Search for the cell housing the specified text and yield its (X, Y) center coordinate. 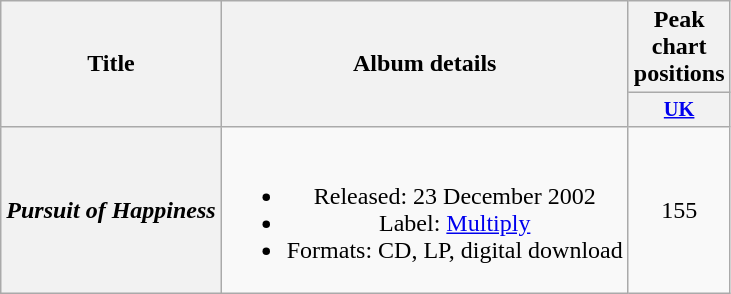
Title (111, 64)
Album details (424, 64)
Pursuit of Happiness (111, 210)
155 (679, 210)
UK (679, 110)
Released: 23 December 2002Label: MultiplyFormats: CD, LP, digital download (424, 210)
Peak chart positions (679, 47)
